For the text-containing cell, return its midpoint in (x, y) coordinate format. 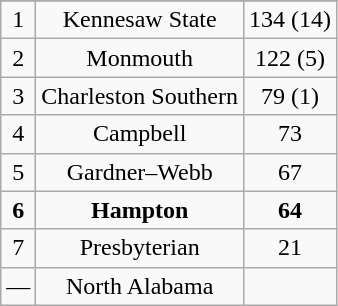
1 (18, 20)
Monmouth (140, 58)
2 (18, 58)
6 (18, 210)
3 (18, 96)
— (18, 286)
Kennesaw State (140, 20)
5 (18, 172)
67 (290, 172)
134 (14) (290, 20)
Presbyterian (140, 248)
Gardner–Webb (140, 172)
4 (18, 134)
79 (1) (290, 96)
Hampton (140, 210)
7 (18, 248)
64 (290, 210)
Charleston Southern (140, 96)
21 (290, 248)
Campbell (140, 134)
North Alabama (140, 286)
122 (5) (290, 58)
73 (290, 134)
